Extract the [x, y] coordinate from the center of the cell holding the provided text.  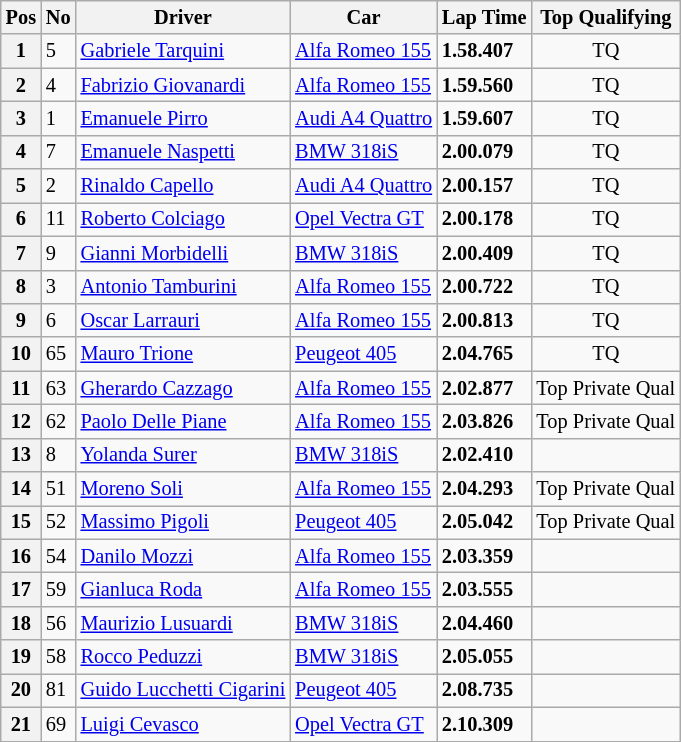
No [58, 17]
Massimo Pigoli [184, 522]
Mauro Trione [184, 354]
52 [58, 522]
2.05.042 [484, 522]
13 [21, 455]
Antonio Tamburini [184, 287]
16 [21, 556]
Gianni Morbidelli [184, 253]
15 [21, 522]
17 [21, 589]
Moreno Soli [184, 489]
69 [58, 724]
Lap Time [484, 17]
1.58.407 [484, 51]
12 [21, 421]
2.02.410 [484, 455]
2.02.877 [484, 388]
1.59.560 [484, 85]
20 [21, 690]
Roberto Colciago [184, 219]
Oscar Larrauri [184, 320]
56 [58, 623]
Yolanda Surer [184, 455]
Gherardo Cazzago [184, 388]
Gabriele Tarquini [184, 51]
2.10.309 [484, 724]
2.00.157 [484, 186]
62 [58, 421]
21 [21, 724]
2.03.826 [484, 421]
Luigi Cevasco [184, 724]
Car [364, 17]
Driver [184, 17]
2.03.359 [484, 556]
Rinaldo Capello [184, 186]
2.03.555 [484, 589]
51 [58, 489]
Emanuele Naspetti [184, 152]
Maurizio Lusuardi [184, 623]
54 [58, 556]
Gianluca Roda [184, 589]
58 [58, 657]
Emanuele Pirro [184, 118]
2.05.055 [484, 657]
Top Qualifying [606, 17]
14 [21, 489]
1.59.607 [484, 118]
10 [21, 354]
Guido Lucchetti Cigarini [184, 690]
2.04.460 [484, 623]
2.00.409 [484, 253]
19 [21, 657]
18 [21, 623]
Fabrizio Giovanardi [184, 85]
59 [58, 589]
2.00.178 [484, 219]
2.04.293 [484, 489]
2.00.079 [484, 152]
65 [58, 354]
Danilo Mozzi [184, 556]
2.00.722 [484, 287]
Pos [21, 17]
Paolo Delle Piane [184, 421]
2.04.765 [484, 354]
63 [58, 388]
Rocco Peduzzi [184, 657]
81 [58, 690]
2.08.735 [484, 690]
2.00.813 [484, 320]
